Provide the [X, Y] coordinate of the cell's center where the given text is located.  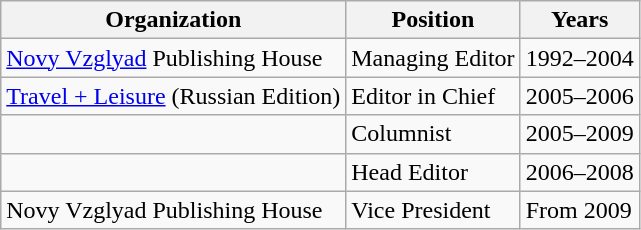
Vice President [433, 210]
Head Editor [433, 172]
Travel + Leisure (Russian Edition) [174, 96]
Columnist [433, 134]
2006–2008 [580, 172]
2005–2006 [580, 96]
2005–2009 [580, 134]
Editor in Chief [433, 96]
Managing Editor [433, 58]
From 2009 [580, 210]
Position [433, 20]
Organization [174, 20]
1992–2004 [580, 58]
Years [580, 20]
